Return the [X, Y] coordinate for the center point of the cell that contains the specified text.  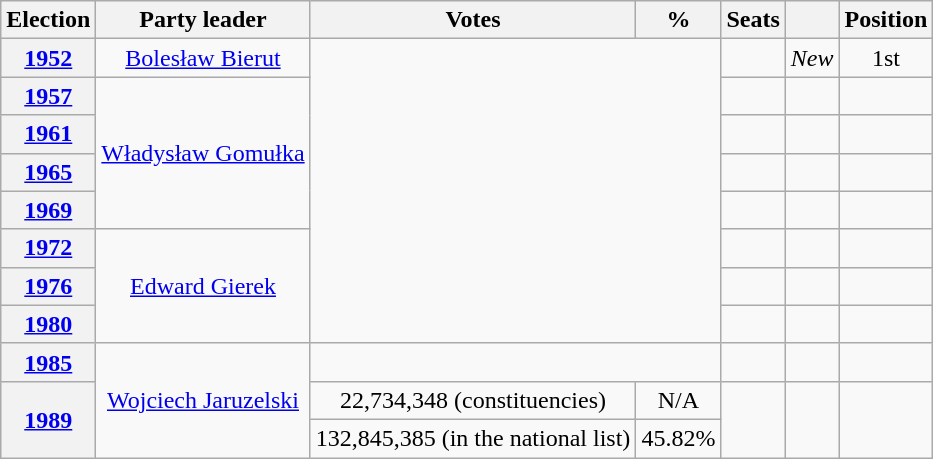
New [812, 58]
Bolesław Bierut [203, 58]
1957 [48, 96]
Edward Gierek [203, 286]
1972 [48, 248]
Votes [473, 20]
Position [886, 20]
N/A [678, 400]
1989 [48, 419]
1969 [48, 210]
1st [886, 58]
22,734,348 (constituencies) [473, 400]
132,845,385 (in the national list) [473, 438]
1965 [48, 172]
1961 [48, 134]
Wojciech Jaruzelski [203, 400]
1976 [48, 286]
1980 [48, 324]
Election [48, 20]
% [678, 20]
45.82% [678, 438]
1952 [48, 58]
Władysław Gomułka [203, 153]
1985 [48, 362]
Seats [753, 20]
Party leader [203, 20]
